Return [x, y] of the center of cell containing provided text 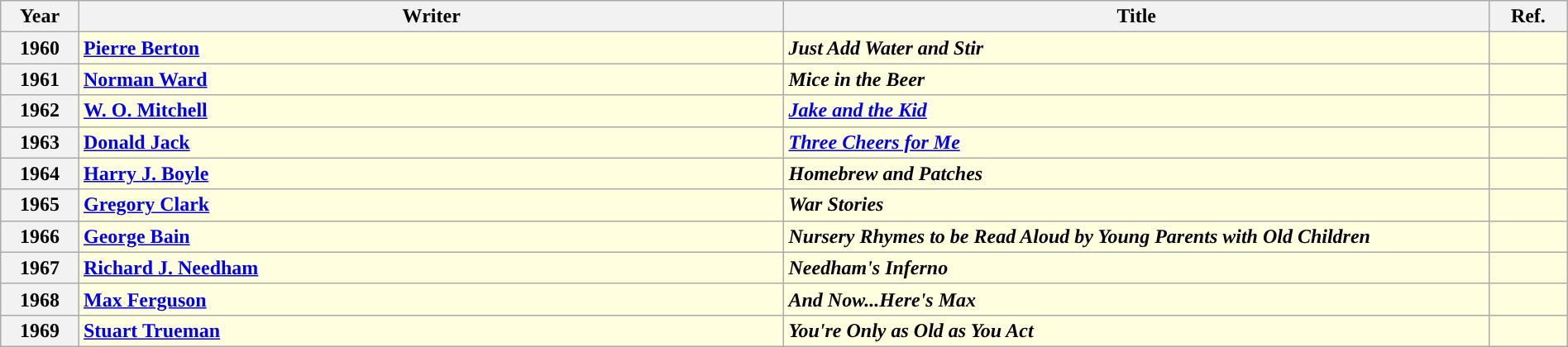
1966 [40, 236]
You're Only as Old as You Act [1136, 330]
Donald Jack [432, 142]
1963 [40, 142]
Needham's Inferno [1136, 268]
1961 [40, 79]
1969 [40, 330]
Title [1136, 17]
Just Add Water and Stir [1136, 48]
Ref. [1528, 17]
George Bain [432, 236]
Stuart Trueman [432, 330]
W. O. Mitchell [432, 111]
1965 [40, 205]
And Now...Here's Max [1136, 299]
Nursery Rhymes to be Read Aloud by Young Parents with Old Children [1136, 236]
War Stories [1136, 205]
Pierre Berton [432, 48]
Gregory Clark [432, 205]
Mice in the Beer [1136, 79]
Homebrew and Patches [1136, 173]
Norman Ward [432, 79]
1962 [40, 111]
1968 [40, 299]
1967 [40, 268]
1964 [40, 173]
Richard J. Needham [432, 268]
1960 [40, 48]
Year [40, 17]
Max Ferguson [432, 299]
Three Cheers for Me [1136, 142]
Harry J. Boyle [432, 173]
Writer [432, 17]
Jake and the Kid [1136, 111]
